Search for the cell housing the specified text and yield its [X, Y] center coordinate. 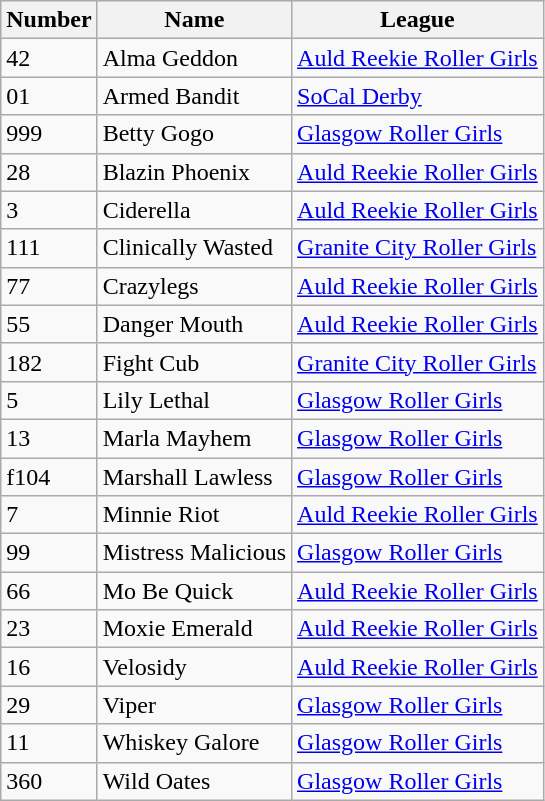
55 [49, 324]
111 [49, 248]
42 [49, 58]
3 [49, 210]
360 [49, 781]
Fight Cub [194, 362]
Name [194, 20]
Lily Lethal [194, 400]
Marshall Lawless [194, 477]
Mistress Malicious [194, 553]
f104 [49, 477]
23 [49, 629]
Whiskey Galore [194, 743]
Clinically Wasted [194, 248]
Marla Mayhem [194, 438]
5 [49, 400]
13 [49, 438]
16 [49, 667]
Alma Geddon [194, 58]
Armed Bandit [194, 96]
League [418, 20]
11 [49, 743]
01 [49, 96]
Betty Gogo [194, 134]
999 [49, 134]
182 [49, 362]
Moxie Emerald [194, 629]
Mo Be Quick [194, 591]
Wild Oates [194, 781]
99 [49, 553]
Crazylegs [194, 286]
Ciderella [194, 210]
Minnie Riot [194, 515]
77 [49, 286]
Number [49, 20]
Danger Mouth [194, 324]
28 [49, 172]
SoCal Derby [418, 96]
Blazin Phoenix [194, 172]
66 [49, 591]
Velosidy [194, 667]
Viper [194, 705]
7 [49, 515]
29 [49, 705]
